Pinpoint the cell where the given text exists, returning its [x, y] midpoint coordinate. 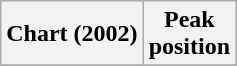
Peakposition [189, 34]
Chart (2002) [72, 34]
